Return [X, Y] of the center of cell containing provided text 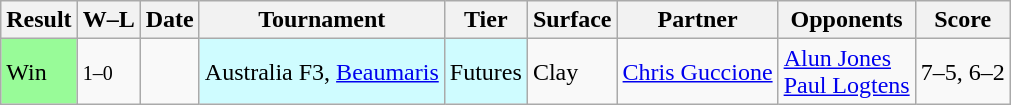
7–5, 6–2 [962, 72]
Result [39, 20]
Score [962, 20]
Surface [572, 20]
Alun Jones Paul Logtens [846, 72]
1–0 [108, 72]
Futures [486, 72]
Partner [698, 20]
Opponents [846, 20]
Chris Guccione [698, 72]
Clay [572, 72]
Australia F3, Beaumaris [322, 72]
W–L [108, 20]
Date [170, 20]
Tier [486, 20]
Tournament [322, 20]
Win [39, 72]
